Detect which cell encompasses the target text, then output its [X, Y] center coordinate. 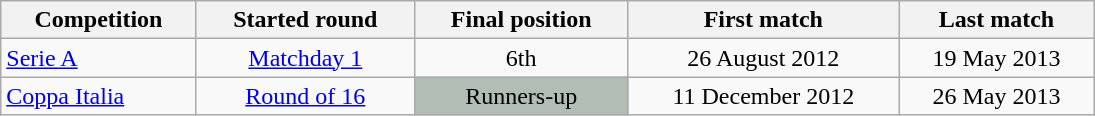
Runners-up [520, 96]
26 August 2012 [764, 58]
19 May 2013 [996, 58]
Serie A [98, 58]
11 December 2012 [764, 96]
Matchday 1 [305, 58]
Coppa Italia [98, 96]
Final position [520, 20]
6th [520, 58]
Competition [98, 20]
Last match [996, 20]
First match [764, 20]
Started round [305, 20]
26 May 2013 [996, 96]
Round of 16 [305, 96]
